Find where the given text appears and provide that cell's center as (x, y) coordinate. 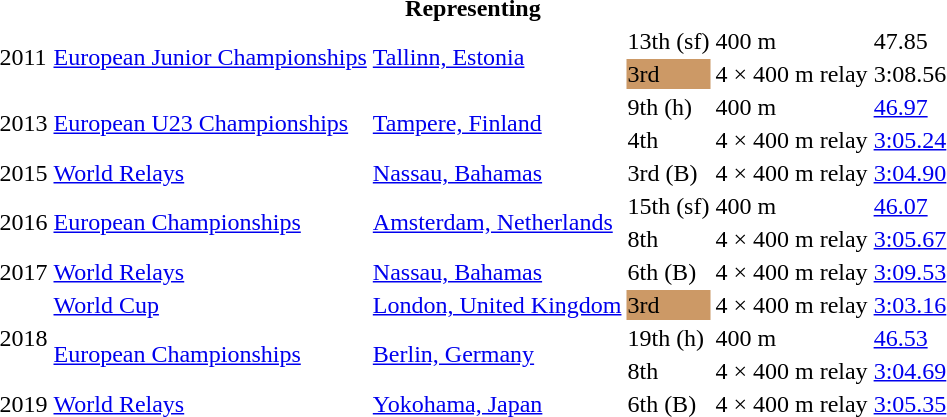
9th (h) (668, 107)
European Junior Championships (210, 58)
3rd (B) (668, 173)
London, United Kingdom (497, 305)
15th (sf) (668, 206)
European U23 Championships (210, 124)
Amsterdam, Netherlands (497, 222)
6th (B) (668, 272)
Tallinn, Estonia (497, 58)
13th (sf) (668, 41)
19th (h) (668, 338)
World Cup (210, 305)
4th (668, 140)
Berlin, Germany (497, 354)
Tampere, Finland (497, 124)
